Return [x, y] of the center of cell containing provided text 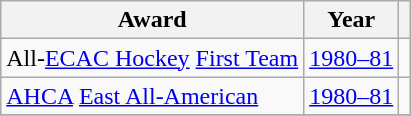
Award [152, 20]
AHCA East All-American [152, 96]
All-ECAC Hockey First Team [152, 58]
Year [352, 20]
